Identify which cell holds the provided text, then report its [x, y] central coordinate. 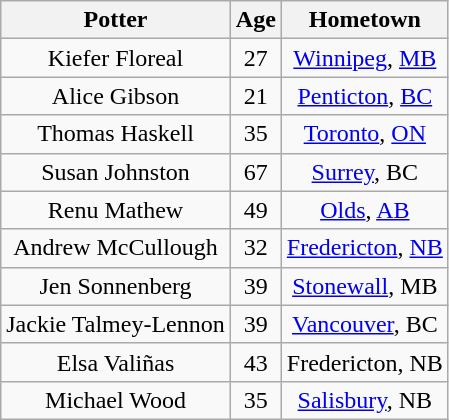
Penticton, BC [364, 96]
Olds, AB [364, 210]
Stonewall, MB [364, 286]
Andrew McCullough [116, 248]
Jen Sonnenberg [116, 286]
Alice Gibson [116, 96]
Elsa Valiñas [116, 362]
Winnipeg, MB [364, 58]
21 [256, 96]
Surrey, BC [364, 172]
Vancouver, BC [364, 324]
Toronto, ON [364, 134]
Michael Wood [116, 400]
Jackie Talmey-Lennon [116, 324]
Age [256, 20]
Salisbury, NB [364, 400]
67 [256, 172]
Potter [116, 20]
27 [256, 58]
49 [256, 210]
Renu Mathew [116, 210]
32 [256, 248]
Thomas Haskell [116, 134]
Susan Johnston [116, 172]
43 [256, 362]
Hometown [364, 20]
Kiefer Floreal [116, 58]
